Search for the cell housing the specified text and yield its [X, Y] center coordinate. 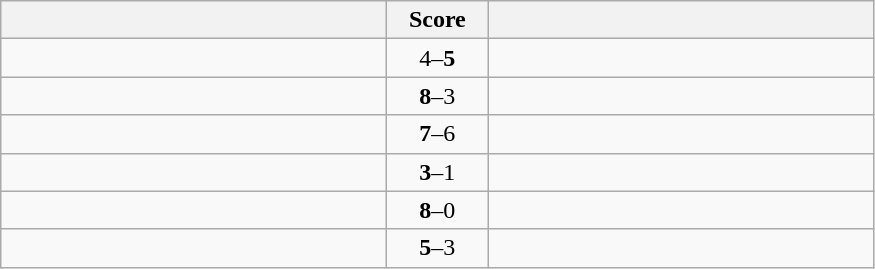
3–1 [438, 172]
4–5 [438, 58]
5–3 [438, 248]
Score [438, 20]
8–3 [438, 96]
8–0 [438, 210]
7–6 [438, 134]
